Output the [X, Y] coordinate of the center of the cell containing the given text.  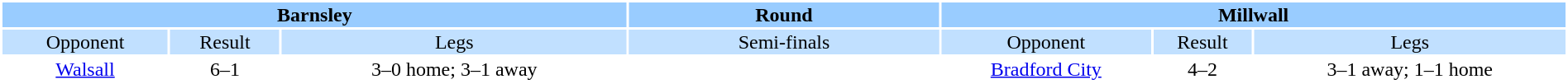
Bradford City [1045, 69]
Walsall [85, 69]
Millwall [1254, 15]
Barnsley [314, 15]
Semi-finals [784, 42]
3–0 home; 3–1 away [455, 69]
3–1 away; 1–1 home [1409, 69]
Round [784, 15]
6–1 [225, 69]
4–2 [1202, 69]
